Return the (X, Y) coordinate for the center point of the cell that contains the specified text.  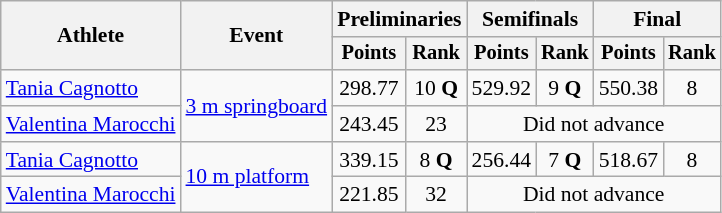
518.67 (628, 160)
8 Q (436, 160)
298.77 (369, 88)
Semifinals (530, 19)
221.85 (369, 195)
23 (436, 124)
256.44 (502, 160)
9 Q (565, 88)
7 Q (565, 160)
529.92 (502, 88)
243.45 (369, 124)
Final (658, 19)
339.15 (369, 160)
Athlete (91, 36)
10 m platform (257, 178)
32 (436, 195)
550.38 (628, 88)
10 Q (436, 88)
3 m springboard (257, 106)
Event (257, 36)
Preliminaries (399, 19)
